Search for the cell housing the specified text and yield its [X, Y] center coordinate. 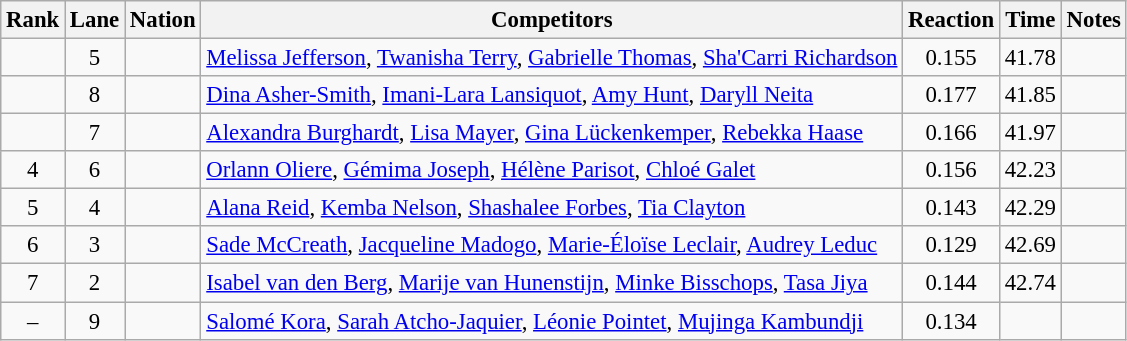
0.144 [952, 283]
0.129 [952, 245]
Sade McCreath, Jacqueline Madogo, Marie-Éloïse Leclair, Audrey Leduc [552, 245]
0.143 [952, 208]
9 [95, 321]
Lane [95, 20]
0.156 [952, 170]
8 [95, 95]
42.69 [1030, 245]
0.155 [952, 58]
Notes [1094, 20]
0.177 [952, 95]
41.85 [1030, 95]
41.97 [1030, 133]
42.74 [1030, 283]
Melissa Jefferson, Twanisha Terry, Gabrielle Thomas, Sha'Carri Richardson [552, 58]
0.134 [952, 321]
0.166 [952, 133]
41.78 [1030, 58]
Alana Reid, Kemba Nelson, Shashalee Forbes, Tia Clayton [552, 208]
Competitors [552, 20]
Rank [33, 20]
Reaction [952, 20]
Time [1030, 20]
3 [95, 245]
Isabel van den Berg, Marije van Hunenstijn, Minke Bisschops, Tasa Jiya [552, 283]
42.23 [1030, 170]
Salomé Kora, Sarah Atcho-Jaquier, Léonie Pointet, Mujinga Kambundji [552, 321]
2 [95, 283]
42.29 [1030, 208]
Dina Asher-Smith, Imani-Lara Lansiquot, Amy Hunt, Daryll Neita [552, 95]
Alexandra Burghardt, Lisa Mayer, Gina Lückenkemper, Rebekka Haase [552, 133]
Nation [163, 20]
– [33, 321]
Orlann Oliere, Gémima Joseph, Hélène Parisot, Chloé Galet [552, 170]
